Return the (X, Y) coordinate for the center point of the cell that contains the specified text.  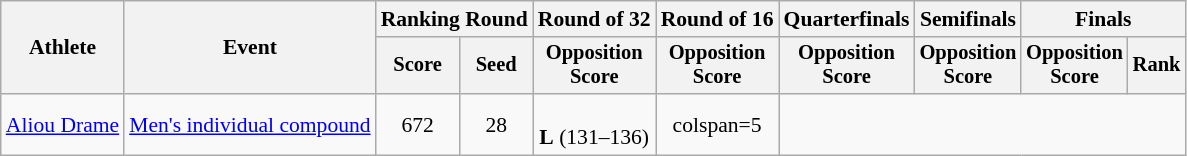
Men's individual compound (250, 124)
672 (418, 124)
Score (418, 66)
L (131–136) (594, 124)
Finals (1103, 19)
colspan=5 (718, 124)
Semifinals (968, 19)
Athlete (62, 48)
Ranking Round (454, 19)
Rank (1157, 66)
Round of 16 (718, 19)
Event (250, 48)
Round of 32 (594, 19)
Quarterfinals (847, 19)
28 (496, 124)
Seed (496, 66)
Aliou Drame (62, 124)
